Find where the given text appears and provide that cell's center as (x, y) coordinate. 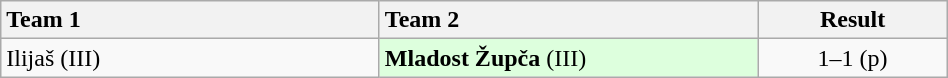
Mladost Župča (III) (568, 58)
Team 2 (568, 20)
Ilijaš (III) (190, 58)
Team 1 (190, 20)
1–1 (p) (852, 58)
Result (852, 20)
